Detect which cell encompasses the target text, then output its [X, Y] center coordinate. 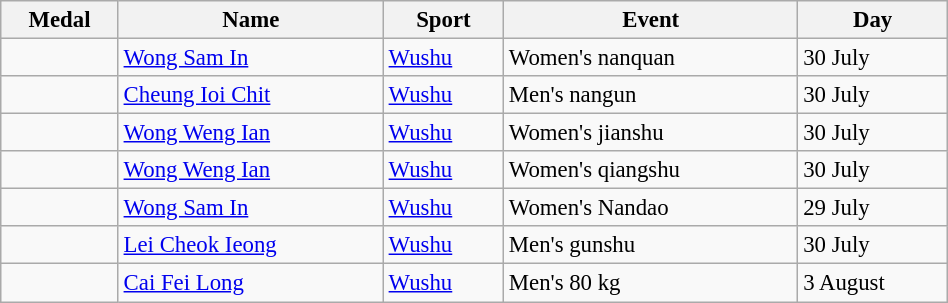
Men's gunshu [650, 245]
Day [872, 20]
Women's jianshu [650, 133]
Sport [443, 20]
Women's Nandao [650, 208]
Event [650, 20]
Women's qiangshu [650, 170]
Medal [60, 20]
Men's 80 kg [650, 283]
3 August [872, 283]
29 July [872, 208]
Cai Fei Long [250, 283]
Lei Cheok Ieong [250, 245]
Cheung Ioi Chit [250, 95]
Men's nangun [650, 95]
Name [250, 20]
Women's nanquan [650, 58]
